Pinpoint the cell where the given text exists, returning its (X, Y) midpoint coordinate. 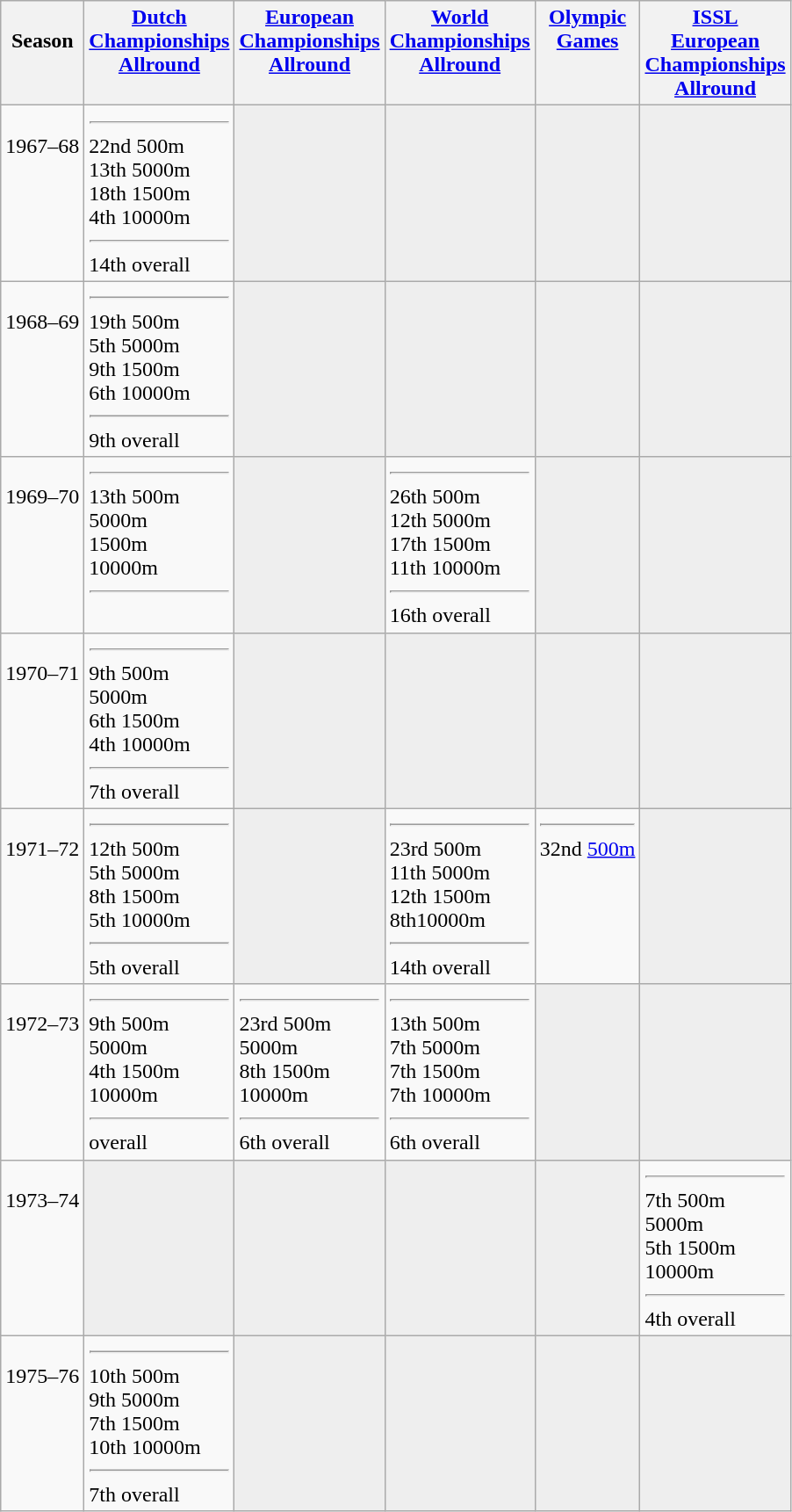
1971–72 (42, 896)
19th 500m 5th 5000m 9th 1500m 6th 10000m 9th overall (160, 369)
13th 500m 7th 5000m 7th 1500m 7th 10000m 6th overall (460, 1072)
ISSL European Championships Allround (715, 53)
1972–73 (42, 1072)
13th 500m 5000m 1500m 10000m (160, 545)
22nd 500m 13th 5000m 18th 1500m 4th 10000m 14th overall (160, 193)
World Championships Allround (460, 53)
9th 500m 5000m 4th 1500m 10000m overall (160, 1072)
1967–68 (42, 193)
23rd 500m 11th 5000m 12th 1500m 8th10000m 14th overall (460, 896)
32nd 500m (587, 896)
10th 500m 9th 5000m 7th 1500m 10th 10000m 7th overall (160, 1423)
1969–70 (42, 545)
23rd 500m 5000m 8th 1500m 10000m 6th overall (309, 1072)
12th 500m 5th 5000m 8th 1500m 5th 10000m 5th overall (160, 896)
European Championships Allround (309, 53)
1973–74 (42, 1248)
Season (42, 53)
1970–71 (42, 720)
26th 500m 12th 5000m 17th 1500m 11th 10000m 16th overall (460, 545)
1975–76 (42, 1423)
Olympic Games (587, 53)
1968–69 (42, 369)
Dutch Championships Allround (160, 53)
9th 500m 5000m 6th 1500m 4th 10000m 7th overall (160, 720)
7th 500m 5000m 5th 1500m 10000m 4th overall (715, 1248)
